For the text-containing cell, return its midpoint in (x, y) coordinate format. 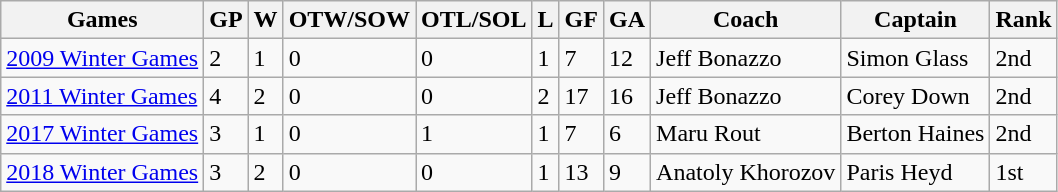
Berton Haines (916, 134)
Maru Rout (746, 134)
Corey Down (916, 96)
L (546, 20)
Captain (916, 20)
2017 Winter Games (102, 134)
GP (226, 20)
GA (626, 20)
Games (102, 20)
16 (626, 96)
1st (1024, 172)
6 (626, 134)
Anatoly Khorozov (746, 172)
2009 Winter Games (102, 58)
9 (626, 172)
Coach (746, 20)
Simon Glass (916, 58)
2011 Winter Games (102, 96)
GF (581, 20)
17 (581, 96)
2018 Winter Games (102, 172)
OTL/SOL (474, 20)
4 (226, 96)
Paris Heyd (916, 172)
OTW/SOW (349, 20)
Rank (1024, 20)
W (266, 20)
13 (581, 172)
12 (626, 58)
